For the text-containing cell, return its midpoint in (x, y) coordinate format. 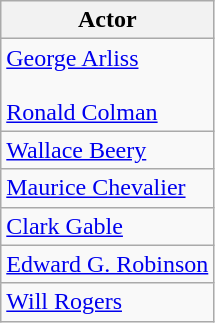
George ArlissRonald Colman (108, 85)
Will Rogers (108, 302)
Actor (108, 20)
Edward G. Robinson (108, 264)
Maurice Chevalier (108, 188)
Clark Gable (108, 226)
Wallace Beery (108, 150)
